Extract the [x, y] coordinate from the center of the cell holding the provided text.  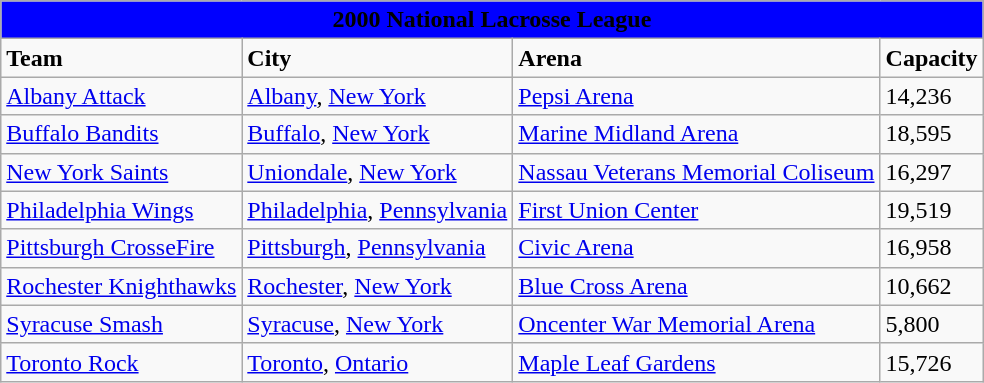
Syracuse, New York [378, 324]
5,800 [932, 324]
Rochester Knighthawks [122, 286]
16,297 [932, 172]
2000 National Lacrosse League [492, 20]
Toronto Rock [122, 362]
Philadelphia Wings [122, 210]
First Union Center [696, 210]
Team [122, 58]
19,519 [932, 210]
City [378, 58]
Albany Attack [122, 96]
Philadelphia, Pennsylvania [378, 210]
Pittsburgh CrosseFire [122, 248]
Civic Arena [696, 248]
Maple Leaf Gardens [696, 362]
Blue Cross Arena [696, 286]
Buffalo Bandits [122, 134]
Toronto, Ontario [378, 362]
Marine Midland Arena [696, 134]
Pepsi Arena [696, 96]
18,595 [932, 134]
Rochester, New York [378, 286]
Uniondale, New York [378, 172]
14,236 [932, 96]
Arena [696, 58]
Capacity [932, 58]
Nassau Veterans Memorial Coliseum [696, 172]
Pittsburgh, Pennsylvania [378, 248]
Syracuse Smash [122, 324]
Oncenter War Memorial Arena [696, 324]
Albany, New York [378, 96]
New York Saints [122, 172]
16,958 [932, 248]
10,662 [932, 286]
15,726 [932, 362]
Buffalo, New York [378, 134]
